Return (x, y) of the center of cell containing provided text 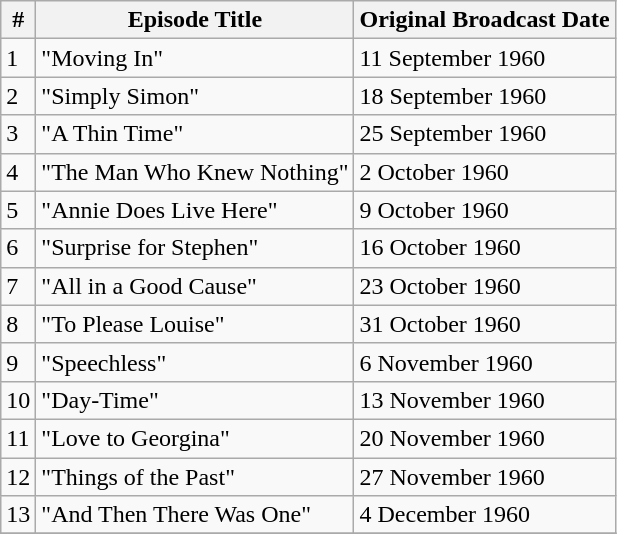
"Surprise for Stephen" (195, 248)
"Day-Time" (195, 400)
7 (18, 286)
"A Thin Time" (195, 134)
"The Man Who Knew Nothing" (195, 172)
Episode Title (195, 20)
"Love to Georgina" (195, 438)
3 (18, 134)
6 (18, 248)
4 December 1960 (484, 515)
"Simply Simon" (195, 96)
Original Broadcast Date (484, 20)
"All in a Good Cause" (195, 286)
"Speechless" (195, 362)
4 (18, 172)
11 September 1960 (484, 58)
8 (18, 324)
18 September 1960 (484, 96)
2 October 1960 (484, 172)
9 October 1960 (484, 210)
"And Then There Was One" (195, 515)
"Moving In" (195, 58)
10 (18, 400)
27 November 1960 (484, 477)
"To Please Louise" (195, 324)
11 (18, 438)
"Things of the Past" (195, 477)
12 (18, 477)
9 (18, 362)
20 November 1960 (484, 438)
"Annie Does Live Here" (195, 210)
6 November 1960 (484, 362)
5 (18, 210)
13 November 1960 (484, 400)
13 (18, 515)
16 October 1960 (484, 248)
1 (18, 58)
25 September 1960 (484, 134)
# (18, 20)
31 October 1960 (484, 324)
23 October 1960 (484, 286)
2 (18, 96)
